Pinpoint the cell where the given text exists, returning its [X, Y] midpoint coordinate. 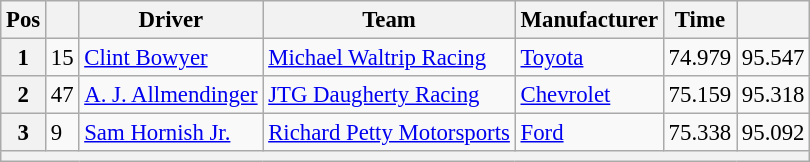
9 [62, 133]
74.979 [700, 58]
A. J. Allmendinger [171, 95]
75.338 [700, 133]
JTG Daugherty Racing [389, 95]
3 [24, 133]
Clint Bowyer [171, 58]
Ford [589, 133]
Time [700, 20]
Chevrolet [589, 95]
Richard Petty Motorsports [389, 133]
Driver [171, 20]
Toyota [589, 58]
Manufacturer [589, 20]
95.547 [774, 58]
Pos [24, 20]
1 [24, 58]
Team [389, 20]
Michael Waltrip Racing [389, 58]
15 [62, 58]
2 [24, 95]
95.092 [774, 133]
75.159 [700, 95]
95.318 [774, 95]
Sam Hornish Jr. [171, 133]
47 [62, 95]
